Find where the given text appears and provide that cell's center as (x, y) coordinate. 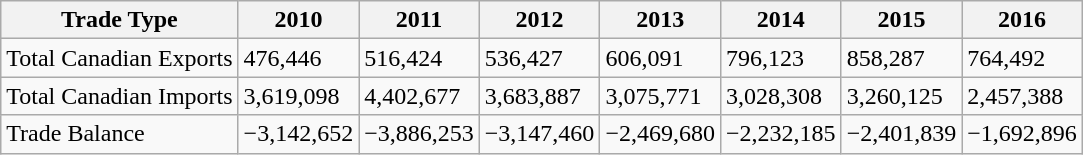
3,260,125 (902, 96)
3,075,771 (660, 96)
764,492 (1022, 58)
3,683,887 (540, 96)
−1,692,896 (1022, 134)
606,091 (660, 58)
2014 (782, 20)
2011 (420, 20)
3,619,098 (298, 96)
2010 (298, 20)
−2,401,839 (902, 134)
2013 (660, 20)
476,446 (298, 58)
2012 (540, 20)
516,424 (420, 58)
858,287 (902, 58)
2015 (902, 20)
Total Canadian Imports (120, 96)
Total Canadian Exports (120, 58)
4,402,677 (420, 96)
−3,142,652 (298, 134)
Trade Type (120, 20)
−3,147,460 (540, 134)
−3,886,253 (420, 134)
536,427 (540, 58)
2,457,388 (1022, 96)
−2,232,185 (782, 134)
Trade Balance (120, 134)
3,028,308 (782, 96)
2016 (1022, 20)
−2,469,680 (660, 134)
796,123 (782, 58)
